Return the (x, y) coordinate for the center point of the cell that contains the specified text.  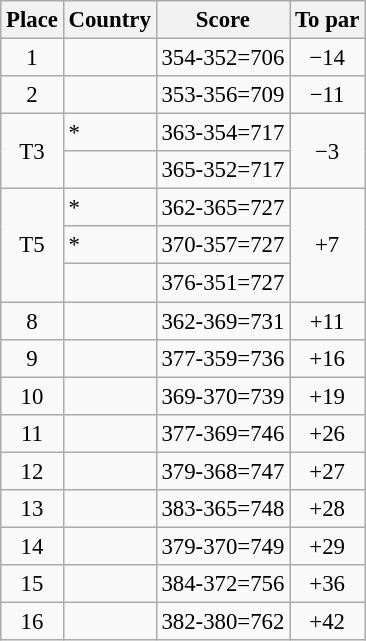
+28 (328, 509)
+29 (328, 546)
+42 (328, 621)
+16 (328, 358)
2 (32, 95)
12 (32, 471)
9 (32, 358)
Score (223, 20)
8 (32, 321)
15 (32, 584)
+19 (328, 396)
370-357=727 (223, 245)
+27 (328, 471)
362-365=727 (223, 208)
−3 (328, 152)
365-352=717 (223, 170)
376-351=727 (223, 283)
377-359=736 (223, 358)
353-356=709 (223, 95)
363-354=717 (223, 133)
Place (32, 20)
13 (32, 509)
362-369=731 (223, 321)
383-365=748 (223, 509)
+36 (328, 584)
+26 (328, 433)
369-370=739 (223, 396)
16 (32, 621)
379-368=747 (223, 471)
+7 (328, 246)
T5 (32, 246)
10 (32, 396)
T3 (32, 152)
To par (328, 20)
+11 (328, 321)
1 (32, 58)
−14 (328, 58)
11 (32, 433)
382-380=762 (223, 621)
377-369=746 (223, 433)
Country (110, 20)
379-370=749 (223, 546)
−11 (328, 95)
354-352=706 (223, 58)
384-372=756 (223, 584)
14 (32, 546)
